Detect which cell encompasses the target text, then output its [x, y] center coordinate. 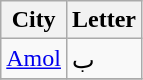
Amol [34, 59]
ب [104, 59]
Letter [104, 20]
City [34, 20]
